Detect which cell encompasses the target text, then output its (x, y) center coordinate. 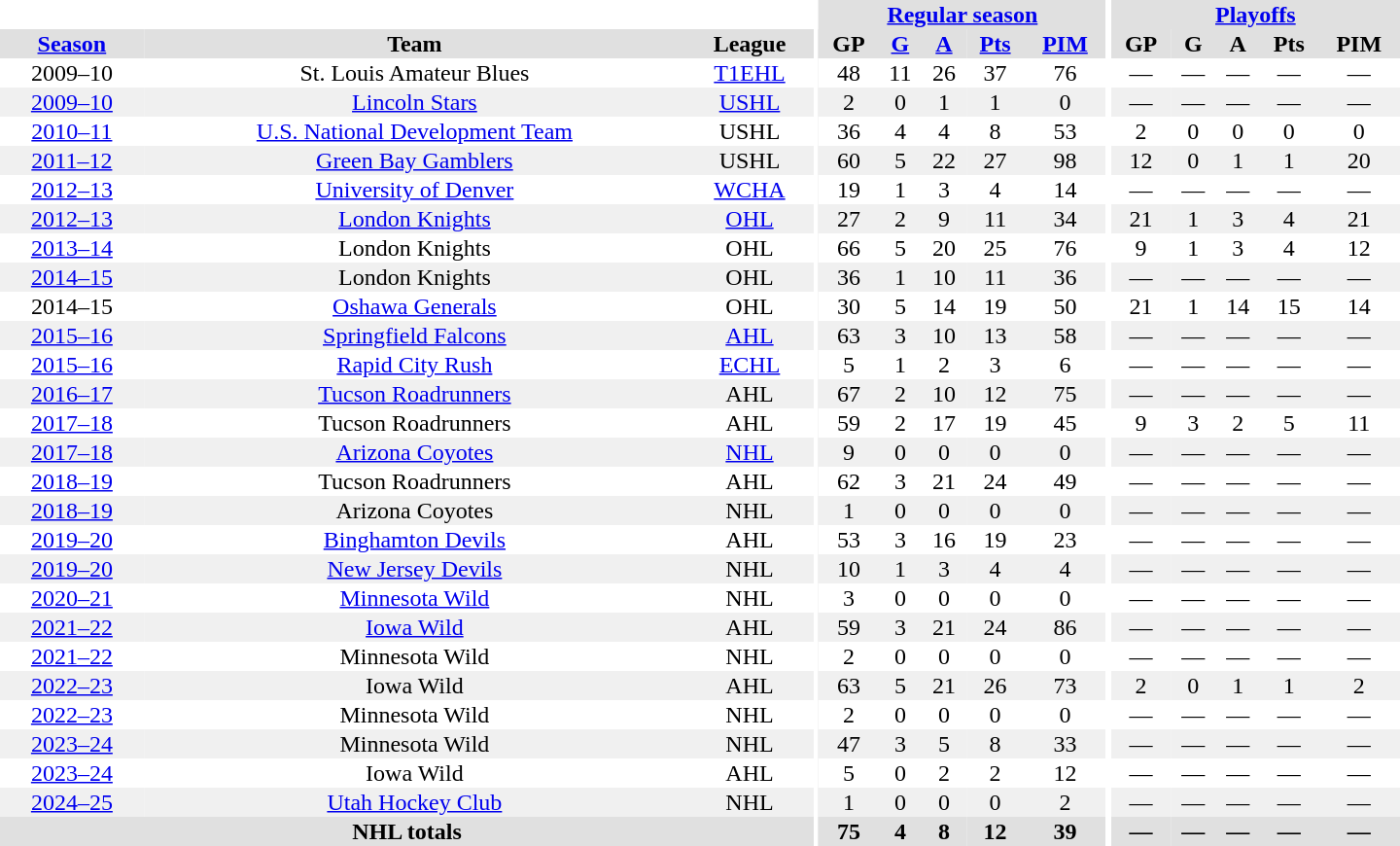
33 (1065, 744)
Binghamton Devils (414, 540)
15 (1289, 306)
6 (1065, 365)
Team (414, 44)
67 (849, 394)
48 (849, 73)
98 (1065, 160)
2013–14 (72, 248)
Season (72, 44)
T1EHL (750, 73)
50 (1065, 306)
58 (1065, 335)
WCHA (750, 190)
NHL totals (406, 831)
Oshawa Generals (414, 306)
University of Denver (414, 190)
30 (849, 306)
37 (996, 73)
23 (1065, 540)
62 (849, 481)
2016–17 (72, 394)
86 (1065, 627)
2010–11 (72, 131)
Utah Hockey Club (414, 802)
34 (1065, 219)
25 (996, 248)
39 (1065, 831)
Rapid City Rush (414, 365)
73 (1065, 686)
13 (996, 335)
49 (1065, 481)
2011–12 (72, 160)
Green Bay Gamblers (414, 160)
17 (944, 423)
Regular season (962, 15)
45 (1065, 423)
Springfield Falcons (414, 335)
22 (944, 160)
2024–25 (72, 802)
U.S. National Development Team (414, 131)
66 (849, 248)
New Jersey Devils (414, 569)
Lincoln Stars (414, 102)
ECHL (750, 365)
2020–21 (72, 598)
16 (944, 540)
League (750, 44)
47 (849, 744)
Playoffs (1256, 15)
St. Louis Amateur Blues (414, 73)
60 (849, 160)
